Pinpoint the cell where the given text exists, returning its [X, Y] midpoint coordinate. 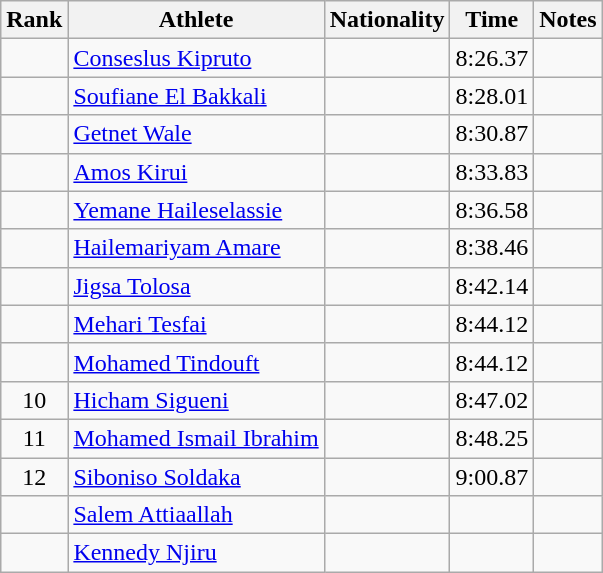
8:38.46 [492, 248]
Yemane Haileselassie [196, 210]
9:00.87 [492, 477]
Hailemariyam Amare [196, 248]
Rank [34, 20]
Athlete [196, 20]
Mehari Tesfai [196, 324]
Time [492, 20]
8:48.25 [492, 438]
8:42.14 [492, 286]
Soufiane El Bakkali [196, 96]
8:47.02 [492, 400]
10 [34, 400]
Mohamed Ismail Ibrahim [196, 438]
Siboniso Soldaka [196, 477]
Conseslus Kipruto [196, 58]
Jigsa Tolosa [196, 286]
Amos Kirui [196, 172]
Hicham Sigueni [196, 400]
Salem Attiaallah [196, 515]
8:30.87 [492, 134]
Nationality [387, 20]
Getnet Wale [196, 134]
8:28.01 [492, 96]
Mohamed Tindouft [196, 362]
Notes [568, 20]
8:26.37 [492, 58]
12 [34, 477]
8:33.83 [492, 172]
Kennedy Njiru [196, 553]
11 [34, 438]
8:36.58 [492, 210]
